Determine the [x, y] coordinate at the center of the cell enclosing the given text.  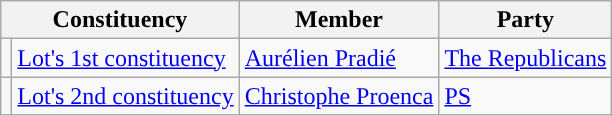
Lot's 2nd constituency [126, 96]
PS [526, 96]
The Republicans [526, 58]
Lot's 1st constituency [126, 58]
Constituency [120, 20]
Aurélien Pradié [339, 58]
Member [339, 20]
Party [526, 20]
Christophe Proenca [339, 96]
